For the text-containing cell, return its midpoint in [x, y] coordinate format. 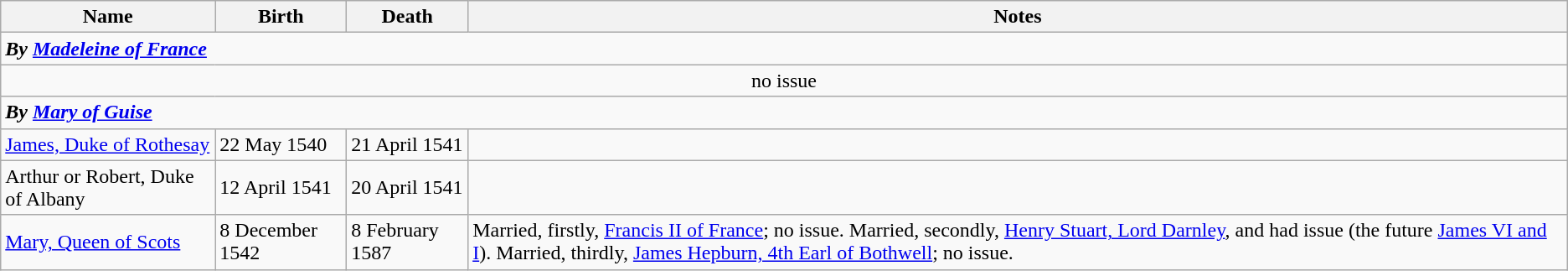
Birth [281, 17]
Name [108, 17]
22 May 1540 [281, 144]
Notes [1019, 17]
no issue [784, 81]
21 April 1541 [407, 144]
Arthur or Robert, Duke of Albany [108, 188]
8 December 1542 [281, 242]
Death [407, 17]
Mary, Queen of Scots [108, 242]
By Mary of Guise [784, 112]
By Madeleine of France [784, 49]
James, Duke of Rothesay [108, 144]
12 April 1541 [281, 188]
20 April 1541 [407, 188]
8 February 1587 [407, 242]
